Search for the cell housing the specified text and yield its [X, Y] center coordinate. 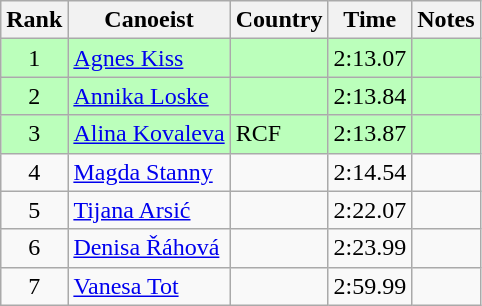
Vanesa Tot [149, 286]
Denisa Řáhová [149, 248]
2:59.99 [370, 286]
Time [370, 20]
Canoeist [149, 20]
2:23.99 [370, 248]
5 [34, 210]
3 [34, 134]
2:14.54 [370, 172]
2:13.84 [370, 96]
Annika Loske [149, 96]
Alina Kovaleva [149, 134]
4 [34, 172]
1 [34, 58]
Notes [446, 20]
2 [34, 96]
Agnes Kiss [149, 58]
RCF [279, 134]
2:22.07 [370, 210]
Country [279, 20]
Magda Stanny [149, 172]
7 [34, 286]
6 [34, 248]
2:13.87 [370, 134]
2:13.07 [370, 58]
Rank [34, 20]
Tijana Arsić [149, 210]
